Capture the cell that displays the provided text and extract its (x, y) central coordinate. 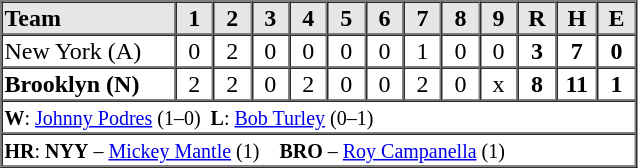
Brooklyn (N) (89, 84)
11 (577, 84)
R (536, 18)
E (616, 18)
HR: NYY – Mickey Mantle (1) BRO – Roy Campanella (1) (319, 150)
5 (346, 18)
6 (384, 18)
Team (89, 18)
9 (498, 18)
4 (308, 18)
W: Johnny Podres (1–0) L: Bob Turley (0–1) (319, 116)
x (498, 84)
H (577, 18)
New York (A) (89, 50)
